Output the [x, y] coordinate of the center of the cell containing the given text.  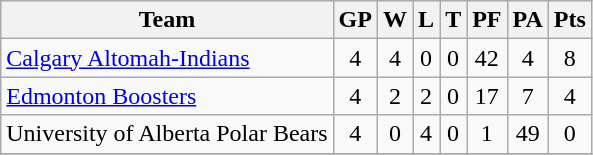
T [454, 20]
W [394, 20]
L [426, 20]
1 [487, 134]
Edmonton Boosters [167, 96]
17 [487, 96]
GP [355, 20]
PA [528, 20]
49 [528, 134]
42 [487, 58]
PF [487, 20]
8 [570, 58]
Pts [570, 20]
Calgary Altomah-Indians [167, 58]
7 [528, 96]
University of Alberta Polar Bears [167, 134]
Team [167, 20]
